For the text-containing cell, return its midpoint in [x, y] coordinate format. 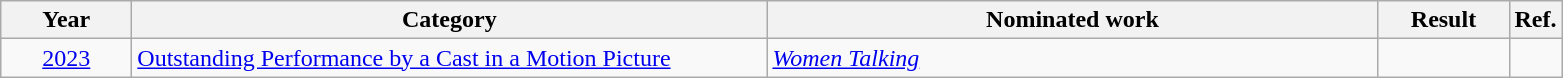
Year [66, 20]
Women Talking [1072, 58]
Nominated work [1072, 20]
Result [1444, 20]
2023 [66, 58]
Category [450, 20]
Outstanding Performance by a Cast in a Motion Picture [450, 58]
Ref. [1536, 20]
